Scan for the cell matching the given text and deliver its (x, y) coordinate at center. 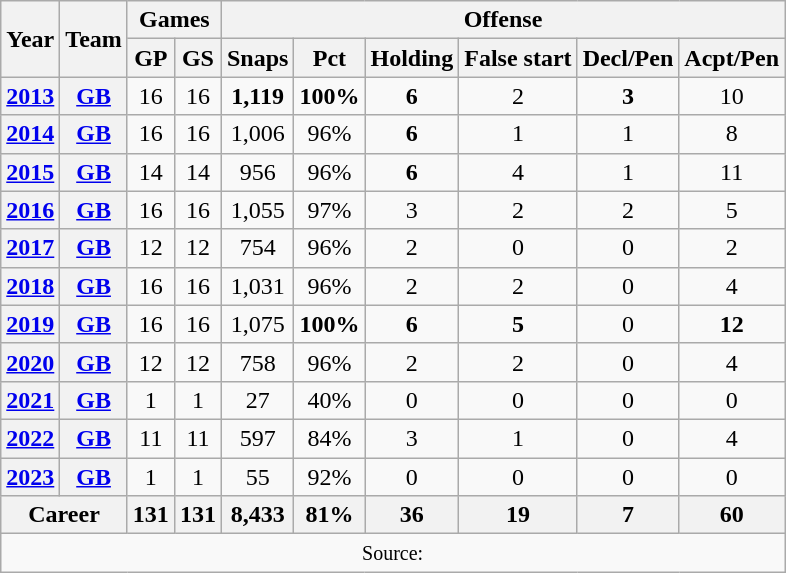
758 (257, 362)
60 (732, 515)
81% (330, 515)
False start (518, 58)
Team (94, 39)
97% (330, 210)
754 (257, 248)
2018 (30, 286)
Holding (412, 58)
597 (257, 438)
2015 (30, 172)
2017 (30, 248)
Offense (502, 20)
1,031 (257, 286)
Snaps (257, 58)
Decl/Pen (628, 58)
1,006 (257, 134)
Year (30, 39)
2022 (30, 438)
GP (150, 58)
27 (257, 400)
Career (64, 515)
2023 (30, 477)
2020 (30, 362)
36 (412, 515)
2019 (30, 324)
Pct (330, 58)
10 (732, 96)
Games (174, 20)
8,433 (257, 515)
19 (518, 515)
2013 (30, 96)
2021 (30, 400)
GS (198, 58)
2014 (30, 134)
Acpt/Pen (732, 58)
7 (628, 515)
1,055 (257, 210)
84% (330, 438)
1,075 (257, 324)
Source: (393, 553)
8 (732, 134)
1,119 (257, 96)
92% (330, 477)
956 (257, 172)
2016 (30, 210)
40% (330, 400)
55 (257, 477)
